Return the [x, y] coordinate for the center point of the cell that contains the specified text.  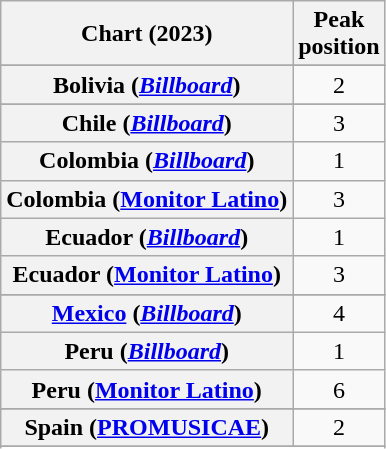
Colombia (Monitor Latino) [147, 199]
Ecuador (Billboard) [147, 237]
4 [339, 313]
Bolivia (Billboard) [147, 85]
Ecuador (Monitor Latino) [147, 275]
Spain (PROMUSICAE) [147, 427]
6 [339, 389]
Chile (Billboard) [147, 123]
Peru (Billboard) [147, 351]
Mexico (Billboard) [147, 313]
Peakposition [339, 34]
Colombia (Billboard) [147, 161]
Peru (Monitor Latino) [147, 389]
Chart (2023) [147, 34]
